Provide the (x, y) coordinate of the cell's center where the given text is located.  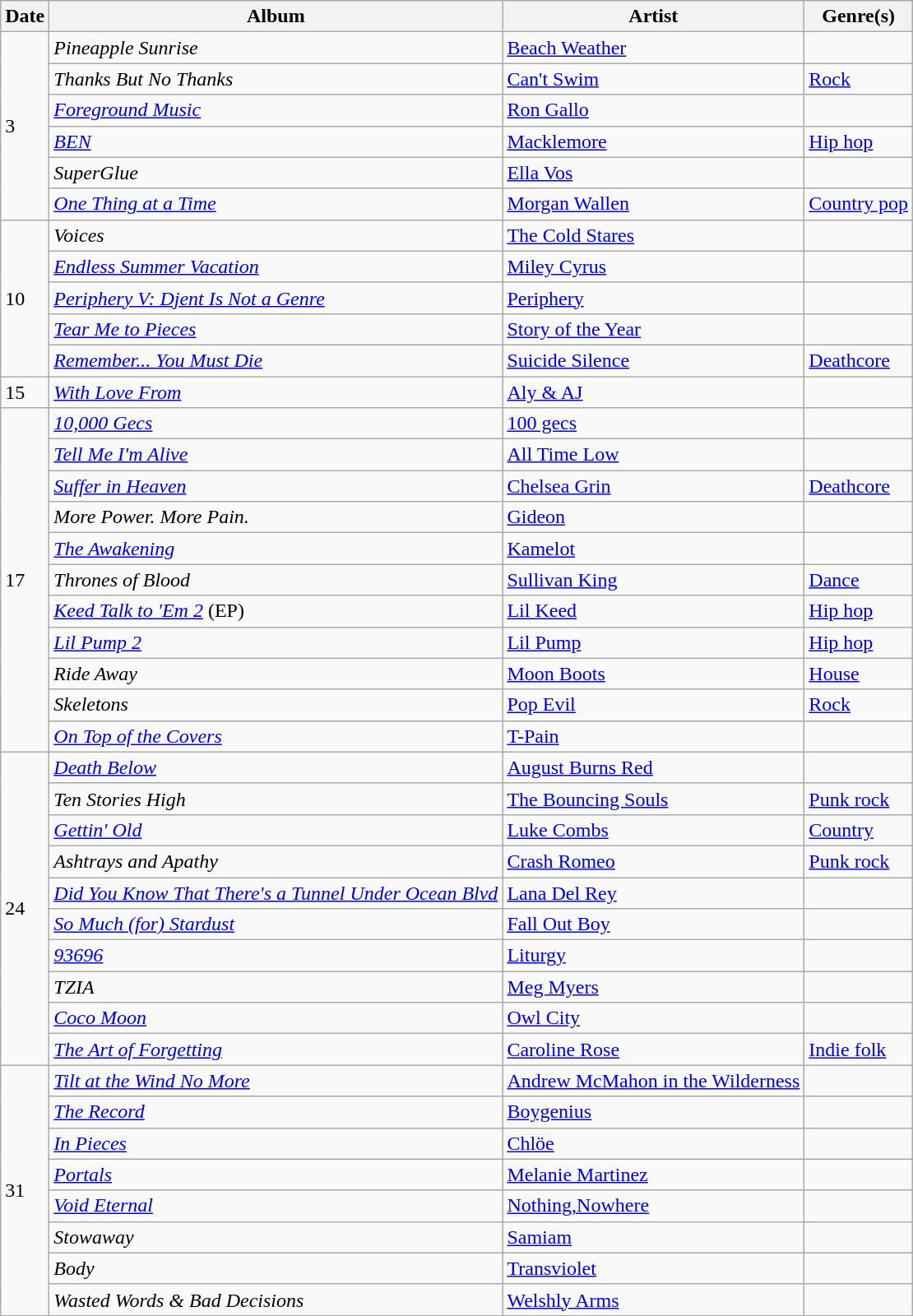
Crash Romeo (653, 861)
Gideon (653, 517)
Ride Away (276, 674)
10 (25, 298)
Story of the Year (653, 329)
Liturgy (653, 956)
Meg Myers (653, 987)
10,000 Gecs (276, 424)
Tilt at the Wind No More (276, 1081)
Aly & AJ (653, 392)
The Awakening (276, 549)
Stowaway (276, 1237)
3 (25, 126)
Beach Weather (653, 48)
Wasted Words & Bad Decisions (276, 1300)
Dance (859, 580)
T-Pain (653, 736)
Fall Out Boy (653, 924)
On Top of the Covers (276, 736)
Melanie Martinez (653, 1175)
Lil Pump 2 (276, 642)
Morgan Wallen (653, 204)
Ron Gallo (653, 110)
Miley Cyrus (653, 266)
Voices (276, 235)
August Burns Red (653, 767)
Death Below (276, 767)
24 (25, 908)
Owl City (653, 1018)
Body (276, 1268)
Luke Combs (653, 830)
Foreground Music (276, 110)
Gettin' Old (276, 830)
15 (25, 392)
Periphery (653, 298)
Andrew McMahon in the Wilderness (653, 1081)
The Bouncing Souls (653, 799)
Tell Me I'm Alive (276, 455)
Periphery V: Djent Is Not a Genre (276, 298)
Keed Talk to 'Em 2 (EP) (276, 611)
Boygenius (653, 1112)
Thrones of Blood (276, 580)
Indie folk (859, 1050)
Suicide Silence (653, 360)
Chelsea Grin (653, 486)
Kamelot (653, 549)
Coco Moon (276, 1018)
Tear Me to Pieces (276, 329)
31 (25, 1190)
House (859, 674)
Country (859, 830)
Lana Del Rey (653, 892)
17 (25, 581)
Lil Pump (653, 642)
Portals (276, 1175)
Macklemore (653, 141)
93696 (276, 956)
Genre(s) (859, 16)
Sullivan King (653, 580)
In Pieces (276, 1143)
Void Eternal (276, 1206)
Samiam (653, 1237)
The Record (276, 1112)
Suffer in Heaven (276, 486)
The Art of Forgetting (276, 1050)
So Much (for) Stardust (276, 924)
Transviolet (653, 1268)
Lil Keed (653, 611)
Caroline Rose (653, 1050)
Ella Vos (653, 173)
100 gecs (653, 424)
Date (25, 16)
One Thing at a Time (276, 204)
Ashtrays and Apathy (276, 861)
All Time Low (653, 455)
SuperGlue (276, 173)
The Cold Stares (653, 235)
Chlöe (653, 1143)
BEN (276, 141)
Ten Stories High (276, 799)
Nothing,Nowhere (653, 1206)
Moon Boots (653, 674)
Welshly Arms (653, 1300)
Pop Evil (653, 705)
TZIA (276, 987)
Skeletons (276, 705)
Can't Swim (653, 79)
More Power. More Pain. (276, 517)
Thanks But No Thanks (276, 79)
With Love From (276, 392)
Artist (653, 16)
Endless Summer Vacation (276, 266)
Did You Know That There's a Tunnel Under Ocean Blvd (276, 892)
Pineapple Sunrise (276, 48)
Remember... You Must Die (276, 360)
Country pop (859, 204)
Album (276, 16)
